Return [X, Y] of the center of cell containing provided text 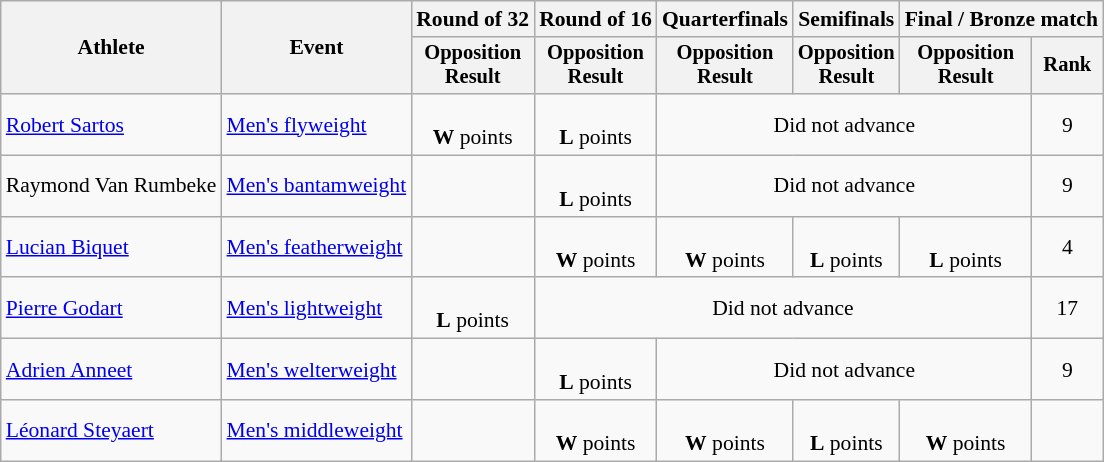
Robert Sartos [112, 124]
Raymond Van Rumbeke [112, 186]
Round of 16 [596, 19]
Quarterfinals [725, 19]
Final / Bronze match [1002, 19]
Rank [1068, 66]
Adrien Anneet [112, 370]
Men's lightweight [317, 308]
Men's middleweight [317, 430]
Pierre Godart [112, 308]
Event [317, 48]
Men's featherweight [317, 248]
17 [1068, 308]
Léonard Steyaert [112, 430]
Men's welterweight [317, 370]
Athlete [112, 48]
Lucian Biquet [112, 248]
Men's bantamweight [317, 186]
4 [1068, 248]
Semifinals [846, 19]
Round of 32 [472, 19]
Men's flyweight [317, 124]
